Detect which cell encompasses the target text, then output its (X, Y) center coordinate. 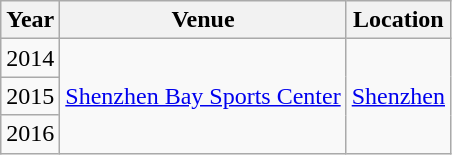
Shenzhen (398, 96)
2015 (30, 96)
Year (30, 20)
Shenzhen Bay Sports Center (203, 96)
2014 (30, 58)
Venue (203, 20)
Location (398, 20)
2016 (30, 134)
